Search for the cell housing the specified text and yield its (X, Y) center coordinate. 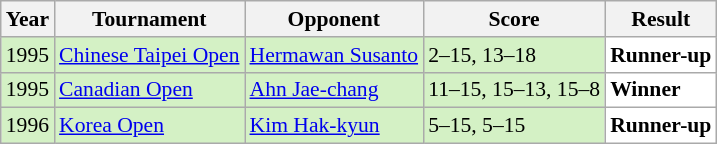
Score (514, 19)
Ahn Jae-chang (334, 90)
11–15, 15–13, 15–8 (514, 90)
5–15, 5–15 (514, 126)
Winner (660, 90)
Korea Open (149, 126)
Hermawan Susanto (334, 55)
Canadian Open (149, 90)
Kim Hak-kyun (334, 126)
Tournament (149, 19)
Result (660, 19)
Chinese Taipei Open (149, 55)
2–15, 13–18 (514, 55)
Opponent (334, 19)
Year (28, 19)
1996 (28, 126)
